Search for the cell housing the specified text and yield its (X, Y) center coordinate. 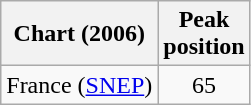
Peakposition (204, 34)
Chart (2006) (80, 34)
65 (204, 85)
France (SNEP) (80, 85)
